Find where the given text appears and provide that cell's center as (X, Y) coordinate. 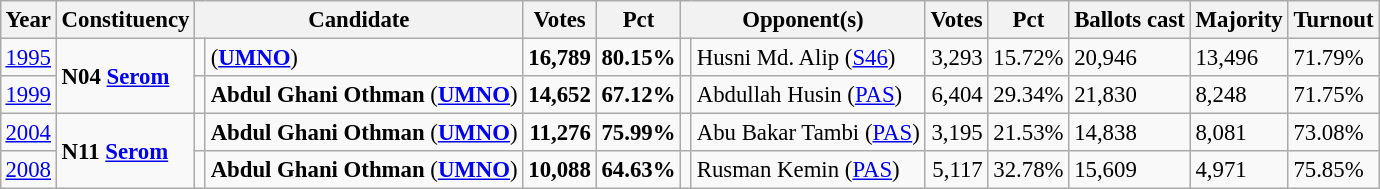
14,838 (1130, 133)
10,088 (560, 170)
Year (28, 20)
3,195 (956, 133)
15,609 (1130, 170)
6,404 (956, 95)
29.34% (1028, 95)
3,293 (956, 57)
15.72% (1028, 57)
Candidate (359, 20)
Majority (1239, 20)
14,652 (560, 95)
71.79% (1334, 57)
8,248 (1239, 95)
4,971 (1239, 170)
Rusman Kemin (PAS) (808, 170)
Husni Md. Alip (S46) (808, 57)
Turnout (1334, 20)
1999 (28, 95)
16,789 (560, 57)
Abdullah Husin (PAS) (808, 95)
Opponent(s) (803, 20)
Constituency (125, 20)
21.53% (1028, 133)
75.85% (1334, 170)
64.63% (638, 170)
Ballots cast (1130, 20)
5,117 (956, 170)
2004 (28, 133)
1995 (28, 57)
67.12% (638, 95)
75.99% (638, 133)
32.78% (1028, 170)
N11 Serom (125, 152)
21,830 (1130, 95)
(UMNO) (364, 57)
8,081 (1239, 133)
73.08% (1334, 133)
20,946 (1130, 57)
13,496 (1239, 57)
11,276 (560, 133)
71.75% (1334, 95)
Abu Bakar Tambi (PAS) (808, 133)
N04 Serom (125, 76)
2008 (28, 170)
80.15% (638, 57)
